Search for the cell housing the specified text and yield its (x, y) center coordinate. 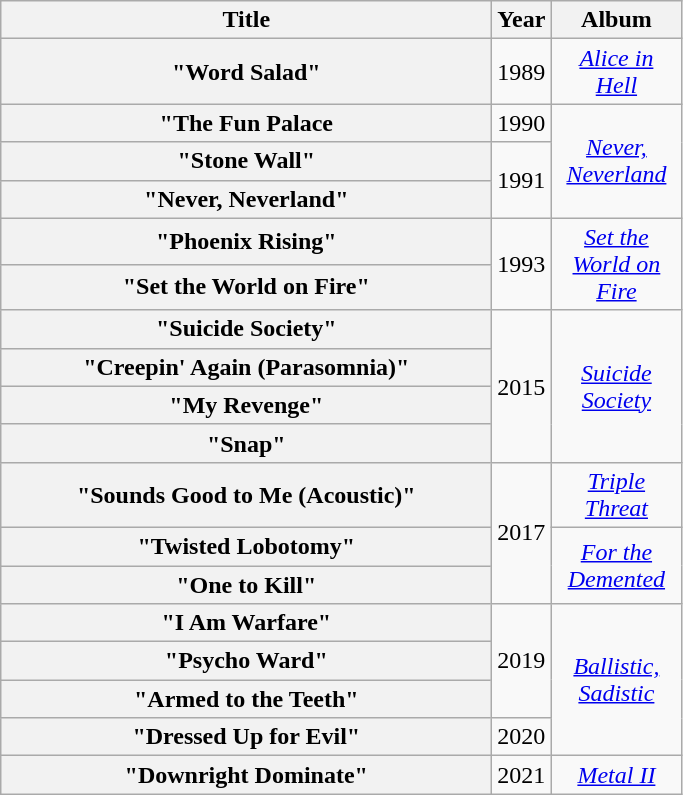
Metal II (616, 775)
"Word Salad" (246, 72)
"I Am Warfare" (246, 623)
2015 (522, 386)
"My Revenge" (246, 405)
Year (522, 20)
"One to Kill" (246, 585)
2020 (522, 737)
1993 (522, 264)
Suicide Society (616, 386)
"Psycho Ward" (246, 661)
"Snap" (246, 443)
"Phoenix Rising" (246, 241)
"Downright Dominate" (246, 775)
Set the World on Fire (616, 264)
1991 (522, 180)
For the Demented (616, 565)
1990 (522, 123)
"Sounds Good to Me (Acoustic)" (246, 494)
Triple Threat (616, 494)
"Never, Neverland" (246, 199)
2017 (522, 532)
1989 (522, 72)
Never, Neverland (616, 161)
"The Fun Palace (246, 123)
"Twisted Lobotomy" (246, 546)
2019 (522, 661)
Ballistic, Sadistic (616, 680)
"Stone Wall" (246, 161)
"Suicide Society" (246, 329)
2021 (522, 775)
"Armed to the Teeth" (246, 699)
"Set the World on Fire" (246, 287)
Title (246, 20)
"Dressed Up for Evil" (246, 737)
Album (616, 20)
Alice in Hell (616, 72)
"Creepin' Again (Parasomnia)" (246, 367)
